Determine the [X, Y] coordinate at the center of the cell enclosing the given text.  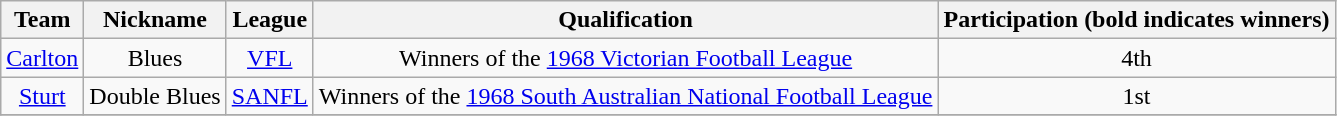
1st [1136, 96]
SANFL [270, 96]
VFL [270, 58]
4th [1136, 58]
Carlton [42, 58]
Winners of the 1968 South Australian National Football League [626, 96]
Participation (bold indicates winners) [1136, 20]
Winners of the 1968 Victorian Football League [626, 58]
Double Blues [155, 96]
Nickname [155, 20]
Team [42, 20]
League [270, 20]
Blues [155, 58]
Qualification [626, 20]
Sturt [42, 96]
